Locate the cell with the specified text and output its (X, Y) center coordinate. 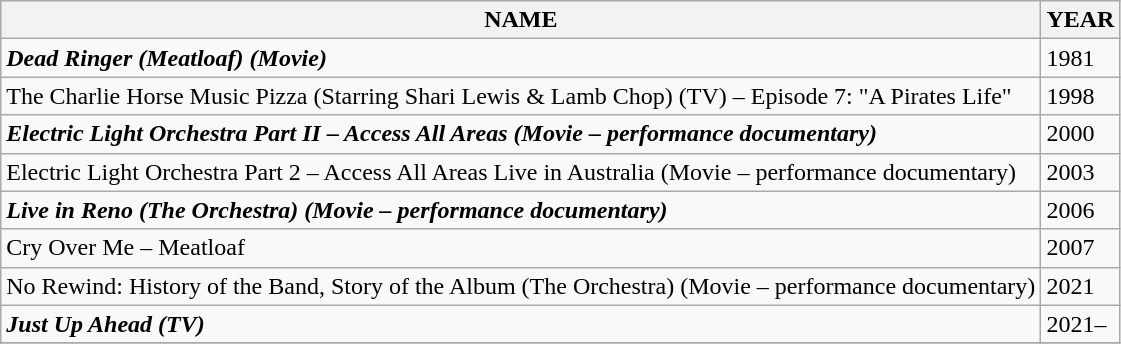
Electric Light Orchestra Part II – Access All Areas (Movie – performance documentary) (521, 134)
Just Up Ahead (TV) (521, 324)
YEAR (1080, 20)
2003 (1080, 172)
1981 (1080, 58)
Live in Reno (The Orchestra) (Movie – performance documentary) (521, 210)
2000 (1080, 134)
2007 (1080, 248)
Dead Ringer (Meatloaf) (Movie) (521, 58)
Cry Over Me – Meatloaf (521, 248)
2006 (1080, 210)
The Charlie Horse Music Pizza (Starring Shari Lewis & Lamb Chop) (TV) – Episode 7: "A Pirates Life" (521, 96)
Electric Light Orchestra Part 2 – Access All Areas Live in Australia (Movie – performance documentary) (521, 172)
NAME (521, 20)
No Rewind: History of the Band, Story of the Album (The Orchestra) (Movie – performance documentary) (521, 286)
2021– (1080, 324)
1998 (1080, 96)
2021 (1080, 286)
